Pinpoint the cell where the given text exists, returning its [X, Y] midpoint coordinate. 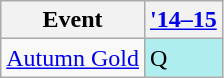
Autumn Gold [73, 58]
'14–15 [183, 20]
Q [183, 58]
Event [73, 20]
